Identify which cell holds the provided text, then report its (x, y) central coordinate. 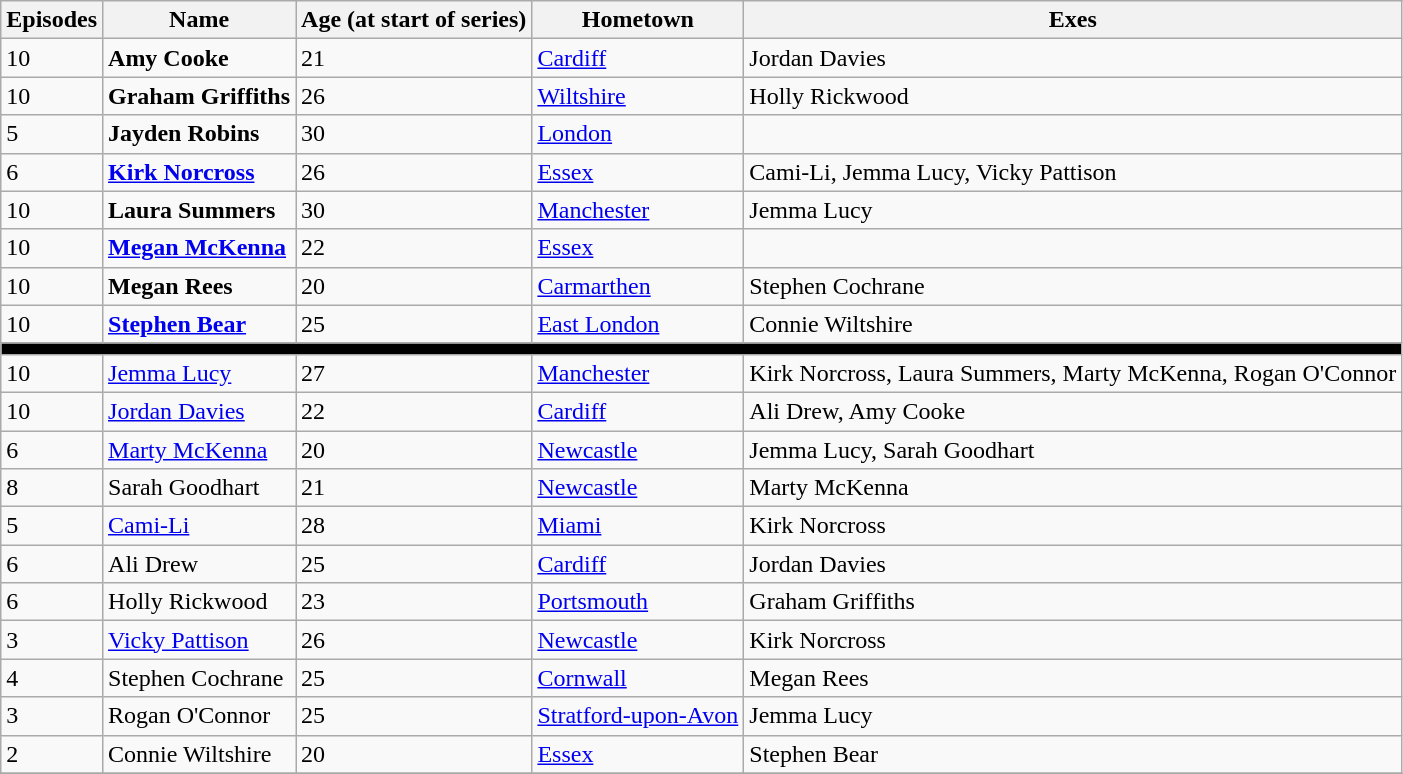
28 (414, 526)
8 (52, 488)
Age (at start of series) (414, 20)
27 (414, 373)
Wiltshire (638, 96)
23 (414, 602)
London (638, 134)
Rogan O'Connor (200, 716)
2 (52, 754)
Kirk Norcross, Laura Summers, Marty McKenna, Rogan O'Connor (1073, 373)
Amy Cooke (200, 58)
4 (52, 678)
Name (200, 20)
Jemma Lucy, Sarah Goodhart (1073, 449)
Hometown (638, 20)
East London (638, 324)
Vicky Pattison (200, 640)
Episodes (52, 20)
Miami (638, 526)
Cami-Li (200, 526)
Cornwall (638, 678)
Ali Drew, Amy Cooke (1073, 411)
Cami-Li, Jemma Lucy, Vicky Pattison (1073, 172)
Jayden Robins (200, 134)
Exes (1073, 20)
Portsmouth (638, 602)
Stratford-upon-Avon (638, 716)
Megan McKenna (200, 248)
Ali Drew (200, 564)
Carmarthen (638, 286)
Laura Summers (200, 210)
Sarah Goodhart (200, 488)
